Detect which cell encompasses the target text, then output its [X, Y] center coordinate. 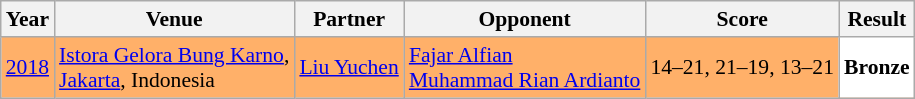
2018 [28, 68]
Bronze [877, 68]
Fajar Alfian Muhammad Rian Ardianto [525, 68]
Year [28, 19]
Istora Gelora Bung Karno,Jakarta, Indonesia [174, 68]
Partner [348, 19]
Liu Yuchen [348, 68]
Score [742, 19]
Opponent [525, 19]
14–21, 21–19, 13–21 [742, 68]
Venue [174, 19]
Result [877, 19]
